Output the (X, Y) coordinate of the center of the cell containing the given text.  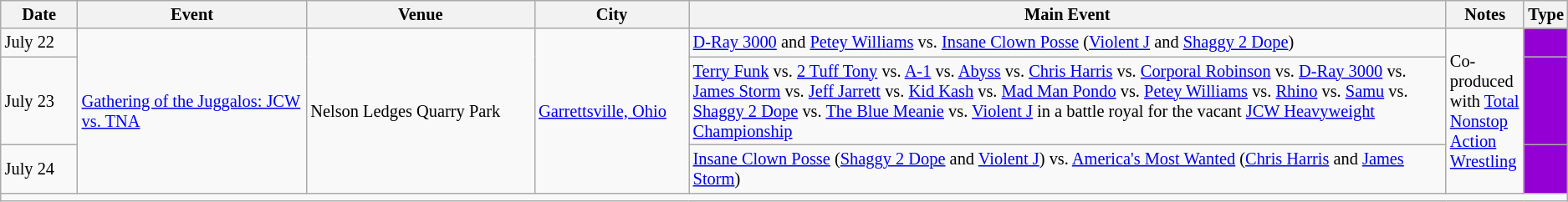
Garrettsville, Ohio (612, 110)
Main Event (1067, 14)
July 24 (39, 169)
Gathering of the Juggalos: JCW vs. TNA (192, 110)
Type (1545, 14)
Insane Clown Posse (Shaggy 2 Dope and Violent J) vs. America's Most Wanted (Chris Harris and James Storm) (1067, 169)
Date (39, 14)
Event (192, 14)
Nelson Ledges Quarry Park (420, 110)
Venue (420, 14)
D-Ray 3000 and Petey Williams vs. Insane Clown Posse (Violent J and Shaggy 2 Dope) (1067, 43)
July 22 (39, 43)
Co-produced with Total Nonstop Action Wrestling (1485, 110)
City (612, 14)
Notes (1485, 14)
July 23 (39, 101)
